Identify which cell holds the provided text, then report its (X, Y) central coordinate. 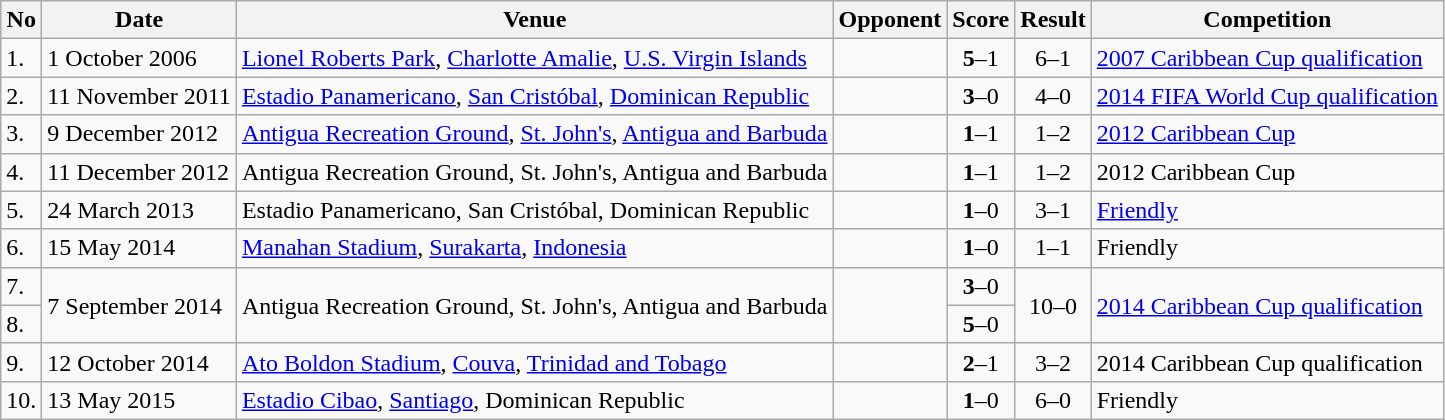
Competition (1267, 20)
12 October 2014 (140, 362)
15 May 2014 (140, 248)
2–1 (981, 362)
5. (22, 210)
2014 FIFA World Cup qualification (1267, 96)
3. (22, 134)
9. (22, 362)
11 December 2012 (140, 172)
Date (140, 20)
7. (22, 286)
6–0 (1053, 400)
Result (1053, 20)
1. (22, 58)
5–1 (981, 58)
Venue (534, 20)
Score (981, 20)
6. (22, 248)
2007 Caribbean Cup qualification (1267, 58)
11 November 2011 (140, 96)
4–0 (1053, 96)
6–1 (1053, 58)
10–0 (1053, 305)
24 March 2013 (140, 210)
3–1 (1053, 210)
8. (22, 324)
No (22, 20)
Lionel Roberts Park, Charlotte Amalie, U.S. Virgin Islands (534, 58)
Estadio Cibao, Santiago, Dominican Republic (534, 400)
Manahan Stadium, Surakarta, Indonesia (534, 248)
3–2 (1053, 362)
13 May 2015 (140, 400)
10. (22, 400)
Ato Boldon Stadium, Couva, Trinidad and Tobago (534, 362)
5–0 (981, 324)
9 December 2012 (140, 134)
7 September 2014 (140, 305)
4. (22, 172)
Opponent (890, 20)
1 October 2006 (140, 58)
2. (22, 96)
